Identify which cell holds the provided text, then report its [x, y] central coordinate. 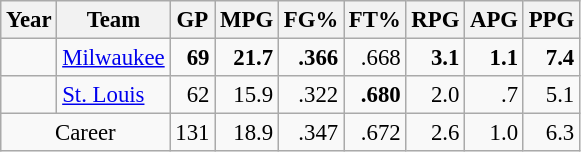
6.3 [551, 133]
.322 [310, 95]
69 [192, 58]
3.1 [436, 58]
7.4 [551, 58]
1.1 [494, 58]
18.9 [247, 133]
131 [192, 133]
2.0 [436, 95]
2.6 [436, 133]
GP [192, 20]
5.1 [551, 95]
15.9 [247, 95]
MPG [247, 20]
FG% [310, 20]
1.0 [494, 133]
Career [86, 133]
PPG [551, 20]
.672 [376, 133]
Milwaukee [114, 58]
.347 [310, 133]
APG [494, 20]
St. Louis [114, 95]
62 [192, 95]
FT% [376, 20]
.7 [494, 95]
21.7 [247, 58]
Year [29, 20]
RPG [436, 20]
.680 [376, 95]
.668 [376, 58]
.366 [310, 58]
Team [114, 20]
